Identify which cell holds the provided text, then report its [x, y] central coordinate. 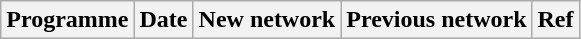
Ref [556, 20]
Programme [68, 20]
Previous network [436, 20]
New network [267, 20]
Date [164, 20]
